Capture the cell that displays the provided text and extract its [X, Y] central coordinate. 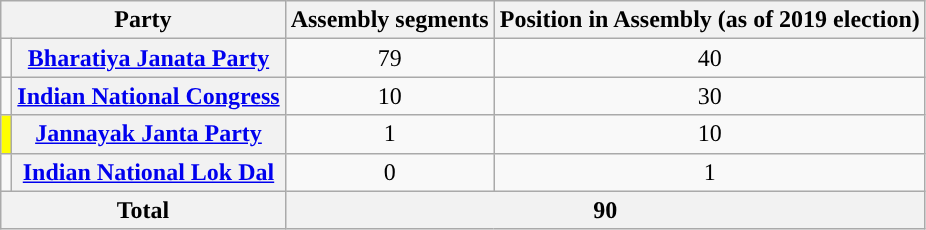
Indian National Lok Dal [148, 172]
Indian National Congress [148, 96]
40 [710, 58]
Bharatiya Janata Party [148, 58]
Total [143, 210]
79 [390, 58]
Jannayak Janta Party [148, 134]
90 [605, 210]
30 [710, 96]
0 [390, 172]
Assembly segments [390, 20]
Party [143, 20]
Position in Assembly (as of 2019 election) [710, 20]
